Detect which cell encompasses the target text, then output its (x, y) center coordinate. 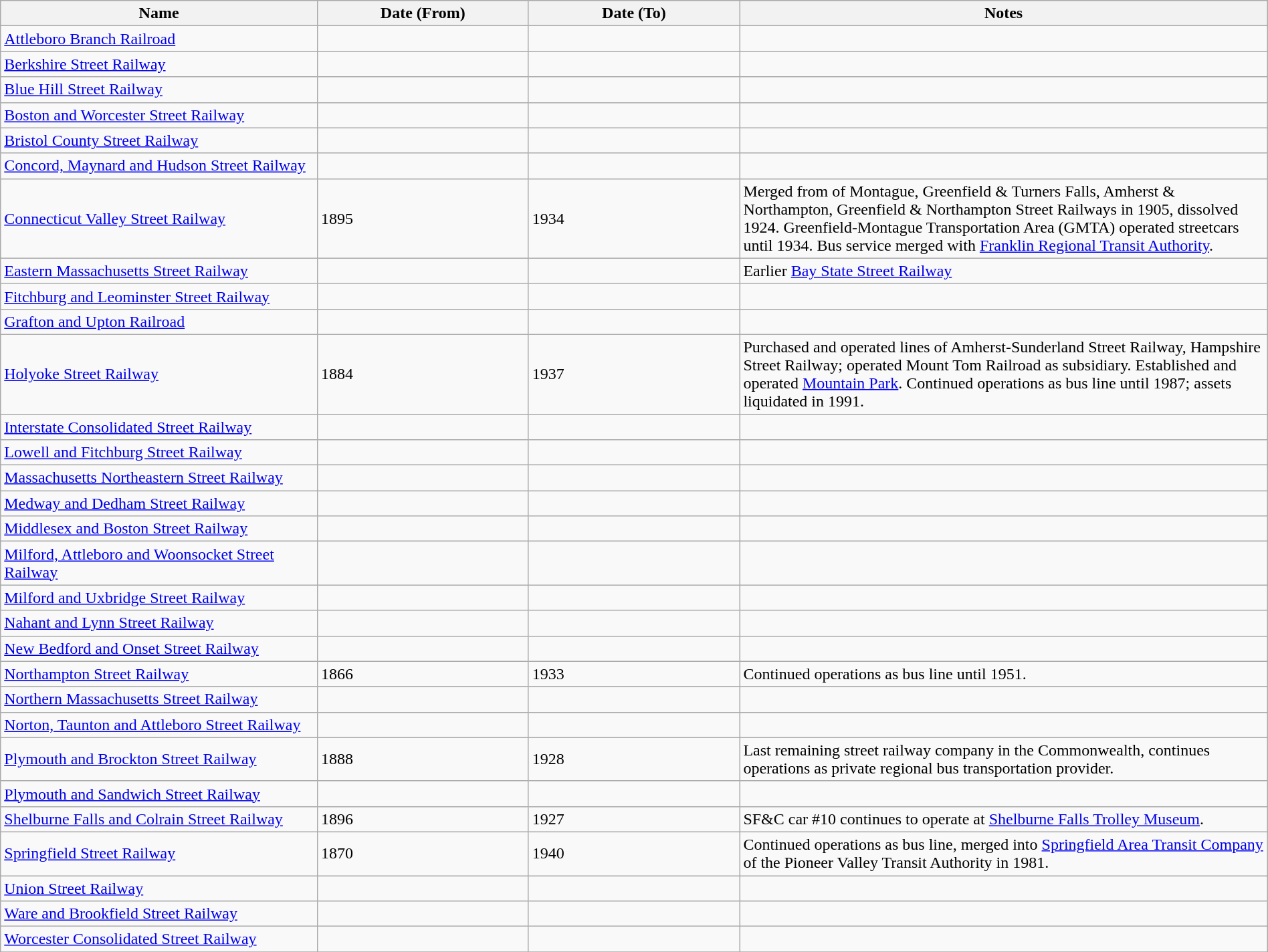
Date (To) (634, 13)
1928 (634, 759)
Shelburne Falls and Colrain Street Railway (159, 819)
Interstate Consolidated Street Railway (159, 427)
Eastern Massachusetts Street Railway (159, 271)
1937 (634, 374)
Middlesex and Boston Street Railway (159, 529)
1933 (634, 674)
Plymouth and Brockton Street Railway (159, 759)
Connecticut Valley Street Railway (159, 218)
1884 (423, 374)
Massachusetts Northeastern Street Railway (159, 478)
Plymouth and Sandwich Street Railway (159, 794)
Worcester Consolidated Street Railway (159, 939)
Lowell and Fitchburg Street Railway (159, 453)
1896 (423, 819)
Name (159, 13)
Berkshire Street Railway (159, 64)
Nahant and Lynn Street Railway (159, 623)
1934 (634, 218)
Bristol County Street Railway (159, 140)
1866 (423, 674)
Concord, Maynard and Hudson Street Railway (159, 166)
Continued operations as bus line, merged into Springfield Area Transit Company of the Pioneer Valley Transit Authority in 1981. (1003, 853)
Date (From) (423, 13)
Holyoke Street Railway (159, 374)
Milford and Uxbridge Street Railway (159, 598)
Union Street Railway (159, 888)
Norton, Taunton and Attleboro Street Railway (159, 725)
1870 (423, 853)
1888 (423, 759)
Earlier Bay State Street Railway (1003, 271)
Blue Hill Street Railway (159, 90)
Springfield Street Railway (159, 853)
Medway and Dedham Street Railway (159, 503)
Attleboro Branch Railroad (159, 39)
SF&C car #10 continues to operate at Shelburne Falls Trolley Museum. (1003, 819)
Northampton Street Railway (159, 674)
Grafton and Upton Railroad (159, 322)
1940 (634, 853)
1927 (634, 819)
New Bedford and Onset Street Railway (159, 648)
Last remaining street railway company in the Commonwealth, continues operations as private regional bus transportation provider. (1003, 759)
Milford, Attleboro and Woonsocket Street Railway (159, 563)
Ware and Brookfield Street Railway (159, 914)
Northern Massachusetts Street Railway (159, 699)
Fitchburg and Leominster Street Railway (159, 296)
Boston and Worcester Street Railway (159, 115)
1895 (423, 218)
Continued operations as bus line until 1951. (1003, 674)
Notes (1003, 13)
